Capture the cell that displays the provided text and extract its (X, Y) central coordinate. 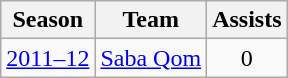
2011–12 (48, 58)
Team (151, 20)
Season (48, 20)
Saba Qom (151, 58)
Assists (247, 20)
0 (247, 58)
